Pinpoint the cell where the given text exists, returning its [x, y] midpoint coordinate. 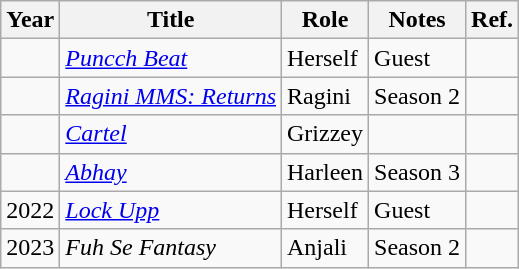
Notes [418, 20]
Abhay [171, 172]
Grizzey [326, 134]
Year [30, 20]
Lock Upp [171, 210]
Role [326, 20]
Puncch Beat [171, 58]
Ragini MMS: Returns [171, 96]
Anjali [326, 248]
Cartel [171, 134]
Harleen [326, 172]
Ragini [326, 96]
Fuh Se Fantasy [171, 248]
Ref. [492, 20]
2022 [30, 210]
Title [171, 20]
Season 3 [418, 172]
2023 [30, 248]
